Detect which cell encompasses the target text, then output its (X, Y) center coordinate. 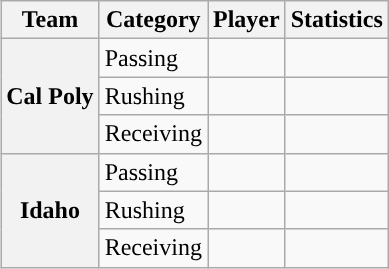
Statistics (336, 20)
Cal Poly (50, 96)
Category (153, 20)
Player (247, 20)
Team (50, 20)
Idaho (50, 210)
